Determine the [x, y] coordinate at the center of the cell enclosing the given text.  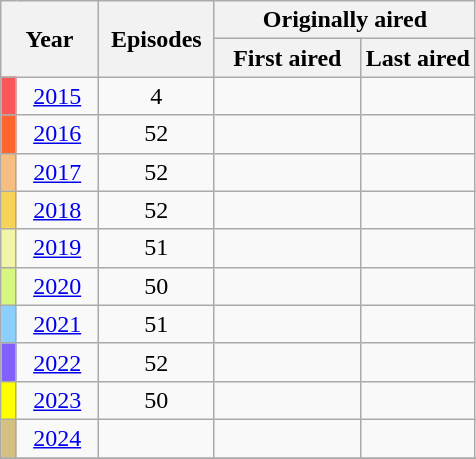
2022 [57, 362]
2016 [57, 134]
Last aired [418, 58]
Episodes [156, 39]
2021 [57, 324]
2015 [57, 96]
4 [156, 96]
2024 [57, 438]
2023 [57, 400]
2018 [57, 210]
Year [50, 39]
2017 [57, 172]
2020 [57, 286]
Originally aired [344, 20]
2019 [57, 248]
First aired [287, 58]
